Extract the (x, y) coordinate from the center of the cell holding the provided text.  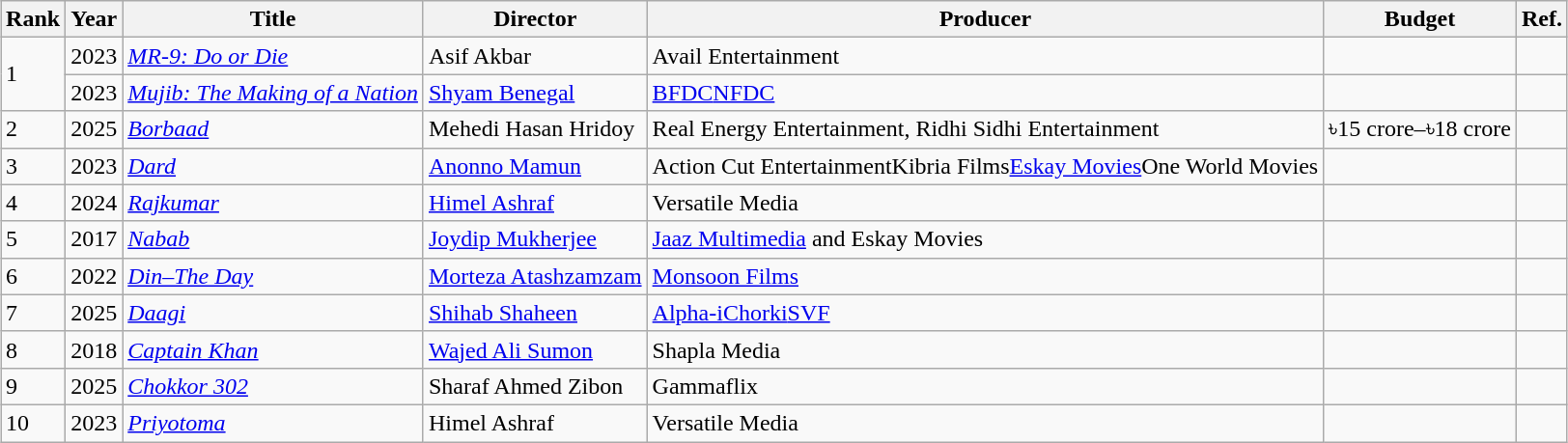
Asif Akbar (535, 56)
MR-9: Do or Die (273, 56)
Title (273, 19)
1 (33, 74)
Real Energy Entertainment, Ridhi Sidhi Entertainment (985, 129)
Year (95, 19)
Action Cut EntertainmentKibria FilmsEskay MoviesOne World Movies (985, 166)
Mujib: The Making of a Nation (273, 93)
Producer (985, 19)
Shyam Benegal (535, 93)
Director (535, 19)
Shapla Media (985, 349)
Budget (1420, 19)
Borbaad (273, 129)
Nabab (273, 239)
Jaaz Multimedia and Eskay Movies (985, 239)
Monsoon Films (985, 276)
Shihab Shaheen (535, 313)
Din–The Day (273, 276)
9 (33, 386)
Priyotoma (273, 423)
Daagi (273, 313)
Sharaf Ahmed Zibon (535, 386)
3 (33, 166)
7 (33, 313)
2 (33, 129)
4 (33, 203)
Alpha-iChorkiSVF (985, 313)
10 (33, 423)
BFDCNFDC (985, 93)
Avail Entertainment (985, 56)
Rank (33, 19)
Rajkumar (273, 203)
2022 (95, 276)
৳15 crore–৳18 crore (1420, 129)
Anonno Mamun (535, 166)
2024 (95, 203)
Wajed Ali Sumon (535, 349)
Joydip Mukherjee (535, 239)
Chokkor 302 (273, 386)
2018 (95, 349)
Ref. (1541, 19)
5 (33, 239)
2017 (95, 239)
Morteza Atashzamzam (535, 276)
Gammaflix (985, 386)
Dard (273, 166)
Mehedi Hasan Hridoy (535, 129)
Captain Khan (273, 349)
6 (33, 276)
8 (33, 349)
